Scan for the cell matching the given text and deliver its [x, y] coordinate at center. 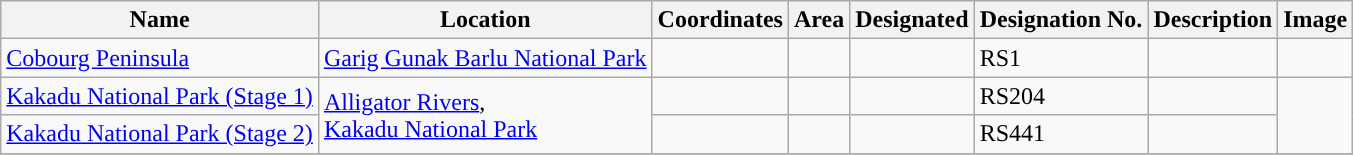
Alligator Rivers,Kakadu National Park [485, 115]
Kakadu National Park (Stage 1) [160, 96]
RS1 [1061, 58]
Location [485, 20]
Cobourg Peninsula [160, 58]
Coordinates [720, 20]
Area [818, 20]
Description [1213, 20]
Designated [912, 20]
Kakadu National Park (Stage 2) [160, 134]
Name [160, 20]
Garig Gunak Barlu National Park [485, 58]
RS204 [1061, 96]
Image [1316, 20]
RS441 [1061, 134]
Designation No. [1061, 20]
